Return the (X, Y) coordinate for the center point of the cell that contains the specified text.  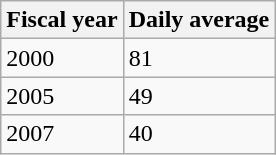
Daily average (199, 20)
2007 (62, 134)
81 (199, 58)
40 (199, 134)
49 (199, 96)
2000 (62, 58)
Fiscal year (62, 20)
2005 (62, 96)
